Extract the [X, Y] coordinate from the center of the cell holding the provided text.  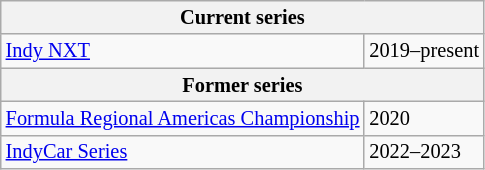
Current series [242, 17]
IndyCar Series [183, 152]
Former series [242, 85]
Indy NXT [183, 51]
2019–present [424, 51]
Formula Regional Americas Championship [183, 118]
2020 [424, 118]
2022–2023 [424, 152]
